Return (x, y) of the center of cell containing provided text 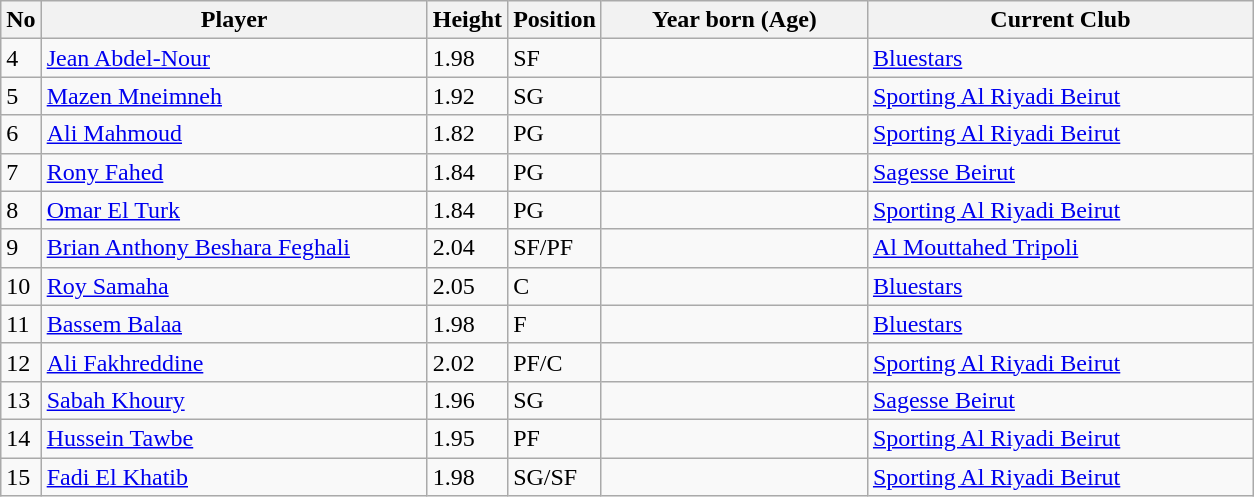
Year born (Age) (734, 20)
Position (555, 20)
Fadi El Khatib (234, 477)
Bassem Balaa (234, 324)
Ali Fakhreddine (234, 362)
C (555, 286)
6 (21, 134)
SG/SF (555, 477)
Player (234, 20)
14 (21, 438)
F (555, 324)
15 (21, 477)
1.95 (467, 438)
Sabah Khoury (234, 400)
12 (21, 362)
Jean Abdel-Nour (234, 58)
11 (21, 324)
2.05 (467, 286)
Mazen Mneimneh (234, 96)
7 (21, 172)
SF (555, 58)
Al Mouttahed Tripoli (1060, 248)
Rony Fahed (234, 172)
2.04 (467, 248)
13 (21, 400)
Brian Anthony Beshara Feghali (234, 248)
4 (21, 58)
Hussein Tawbe (234, 438)
SF/PF (555, 248)
8 (21, 210)
1.96 (467, 400)
Height (467, 20)
Ali Mahmoud (234, 134)
1.82 (467, 134)
No (21, 20)
2.02 (467, 362)
Omar El Turk (234, 210)
5 (21, 96)
PF (555, 438)
1.92 (467, 96)
9 (21, 248)
Current Club (1060, 20)
10 (21, 286)
Roy Samaha (234, 286)
PF/C (555, 362)
